Output the (x, y) coordinate of the center of the cell containing the given text.  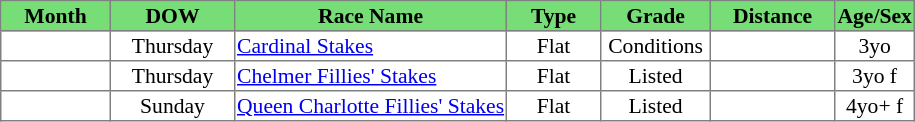
4yo+ f (875, 106)
Month (56, 16)
Age/Sex (875, 16)
Chelmer Fillies' Stakes (371, 76)
Sunday (172, 106)
DOW (172, 16)
Grade (656, 16)
Type (553, 16)
Conditions (656, 46)
3yo f (875, 76)
3yo (875, 46)
Distance (772, 16)
Queen Charlotte Fillies' Stakes (371, 106)
Race Name (371, 16)
Cardinal Stakes (371, 46)
